Detect which cell encompasses the target text, then output its [x, y] center coordinate. 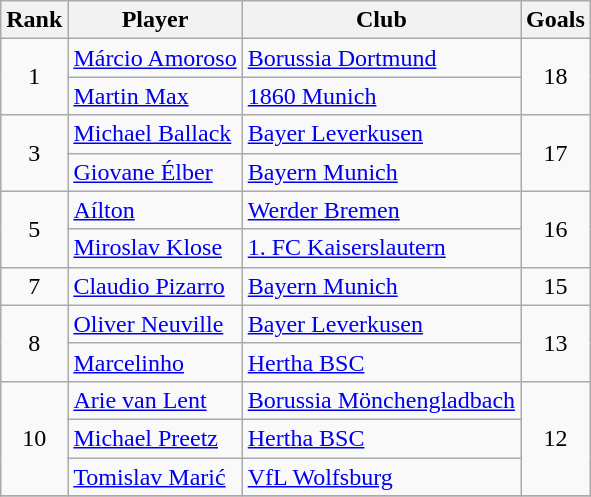
10 [34, 438]
Miroslav Klose [155, 248]
7 [34, 286]
15 [556, 286]
Aílton [155, 210]
Goals [556, 20]
1860 Munich [381, 96]
3 [34, 153]
8 [34, 343]
Rank [34, 20]
Borussia Dortmund [381, 58]
Club [381, 20]
1. FC Kaiserslautern [381, 248]
Michael Ballack [155, 134]
17 [556, 153]
Michael Preetz [155, 438]
Werder Bremen [381, 210]
Martin Max [155, 96]
1 [34, 77]
16 [556, 229]
12 [556, 438]
Giovane Élber [155, 172]
VfL Wolfsburg [381, 477]
Oliver Neuville [155, 324]
Player [155, 20]
Borussia Mönchengladbach [381, 400]
Tomislav Marić [155, 477]
5 [34, 229]
Claudio Pizarro [155, 286]
Márcio Amoroso [155, 58]
13 [556, 343]
18 [556, 77]
Marcelinho [155, 362]
Arie van Lent [155, 400]
